Pinpoint the cell where the given text exists, returning its (x, y) midpoint coordinate. 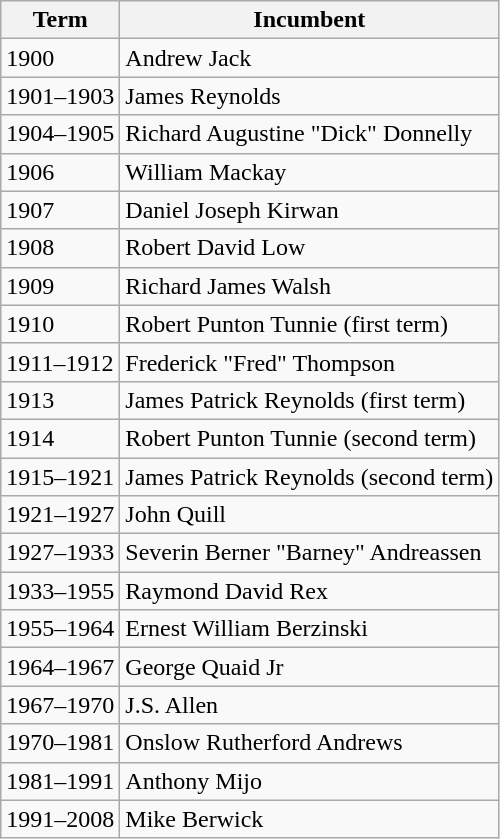
1933–1955 (60, 591)
1900 (60, 58)
Robert David Low (310, 248)
George Quaid Jr (310, 667)
1914 (60, 438)
1915–1921 (60, 477)
William Mackay (310, 172)
Onslow Rutherford Andrews (310, 743)
Raymond David Rex (310, 591)
1967–1970 (60, 705)
Severin Berner "Barney" Andreassen (310, 553)
Mike Berwick (310, 819)
1991–2008 (60, 819)
1907 (60, 210)
1911–1912 (60, 362)
Andrew Jack (310, 58)
1964–1967 (60, 667)
1927–1933 (60, 553)
J.S. Allen (310, 705)
Robert Punton Tunnie (first term) (310, 324)
Richard Augustine "Dick" Donnelly (310, 134)
1901–1903 (60, 96)
1910 (60, 324)
Anthony Mijo (310, 781)
Robert Punton Tunnie (second term) (310, 438)
John Quill (310, 515)
Richard James Walsh (310, 286)
1904–1905 (60, 134)
Incumbent (310, 20)
James Reynolds (310, 96)
Term (60, 20)
1921–1927 (60, 515)
1909 (60, 286)
James Patrick Reynolds (first term) (310, 400)
Frederick "Fred" Thompson (310, 362)
1913 (60, 400)
1981–1991 (60, 781)
1908 (60, 248)
Daniel Joseph Kirwan (310, 210)
1906 (60, 172)
Ernest William Berzinski (310, 629)
1970–1981 (60, 743)
1955–1964 (60, 629)
James Patrick Reynolds (second term) (310, 477)
